Pinpoint the cell where the given text exists, returning its [x, y] midpoint coordinate. 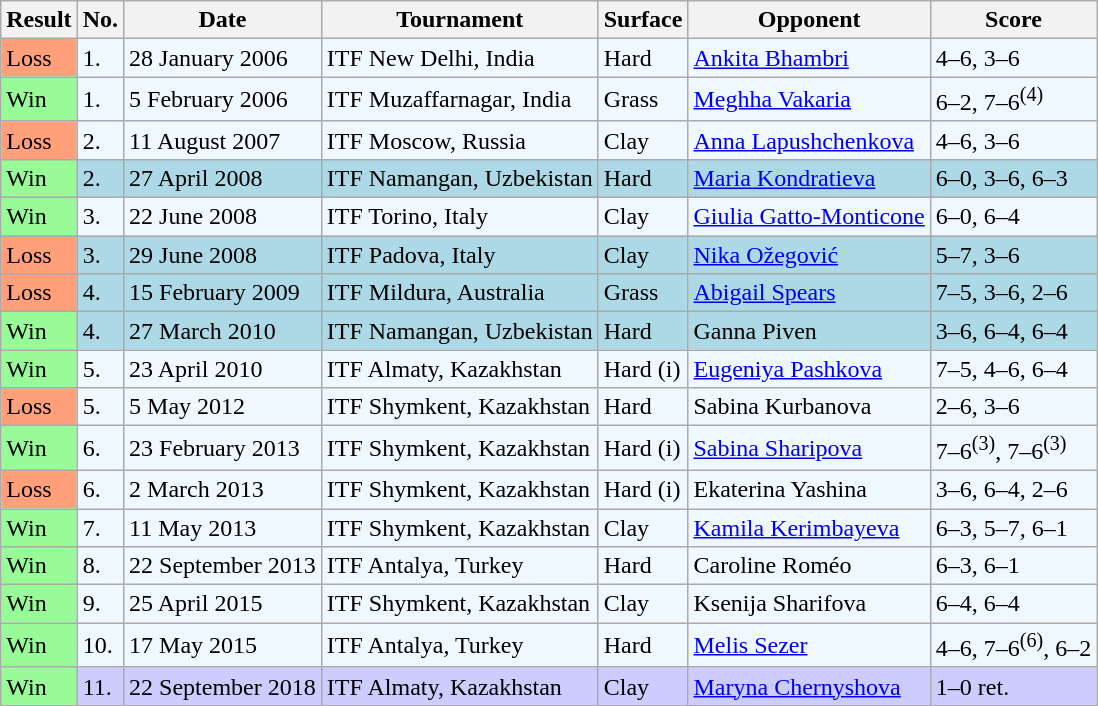
23 February 2013 [223, 448]
7–6(3), 7–6(3) [1013, 448]
15 February 2009 [223, 293]
Opponent [809, 20]
ITF Moscow, Russia [460, 140]
5 February 2006 [223, 100]
11 May 2013 [223, 528]
17 May 2015 [223, 646]
6–3, 5–7, 6–1 [1013, 528]
Sabina Kurbanova [809, 407]
Surface [643, 20]
6–2, 7–6(4) [1013, 100]
6–4, 6–4 [1013, 604]
2–6, 3–6 [1013, 407]
1–0 ret. [1013, 686]
Ankita Bhambri [809, 58]
22 September 2018 [223, 686]
3–6, 6–4, 6–4 [1013, 331]
2 March 2013 [223, 489]
ITF Mildura, Australia [460, 293]
Tournament [460, 20]
29 June 2008 [223, 255]
5 May 2012 [223, 407]
23 April 2010 [223, 369]
Ekaterina Yashina [809, 489]
Abigail Spears [809, 293]
11. [100, 686]
22 September 2013 [223, 566]
Score [1013, 20]
5–7, 3–6 [1013, 255]
Meghha Vakaria [809, 100]
Kamila Kerimbayeva [809, 528]
6–0, 3–6, 6–3 [1013, 178]
ITF Torino, Italy [460, 217]
Result [39, 20]
Caroline Roméo [809, 566]
Eugeniya Pashkova [809, 369]
27 April 2008 [223, 178]
Maria Kondratieva [809, 178]
4–6, 7–6(6), 6–2 [1013, 646]
Sabina Sharipova [809, 448]
22 June 2008 [223, 217]
Giulia Gatto-Monticone [809, 217]
ITF Muzaffarnagar, India [460, 100]
7. [100, 528]
28 January 2006 [223, 58]
6–0, 6–4 [1013, 217]
27 March 2010 [223, 331]
7–5, 3–6, 2–6 [1013, 293]
Nika Ožegović [809, 255]
10. [100, 646]
9. [100, 604]
6–3, 6–1 [1013, 566]
No. [100, 20]
Anna Lapushchenkova [809, 140]
Maryna Chernyshova [809, 686]
3–6, 6–4, 2–6 [1013, 489]
Ksenija Sharifova [809, 604]
Date [223, 20]
Ganna Piven [809, 331]
Melis Sezer [809, 646]
ITF Padova, Italy [460, 255]
11 August 2007 [223, 140]
7–5, 4–6, 6–4 [1013, 369]
ITF New Delhi, India [460, 58]
25 April 2015 [223, 604]
8. [100, 566]
